Identify which cell holds the provided text, then report its [x, y] central coordinate. 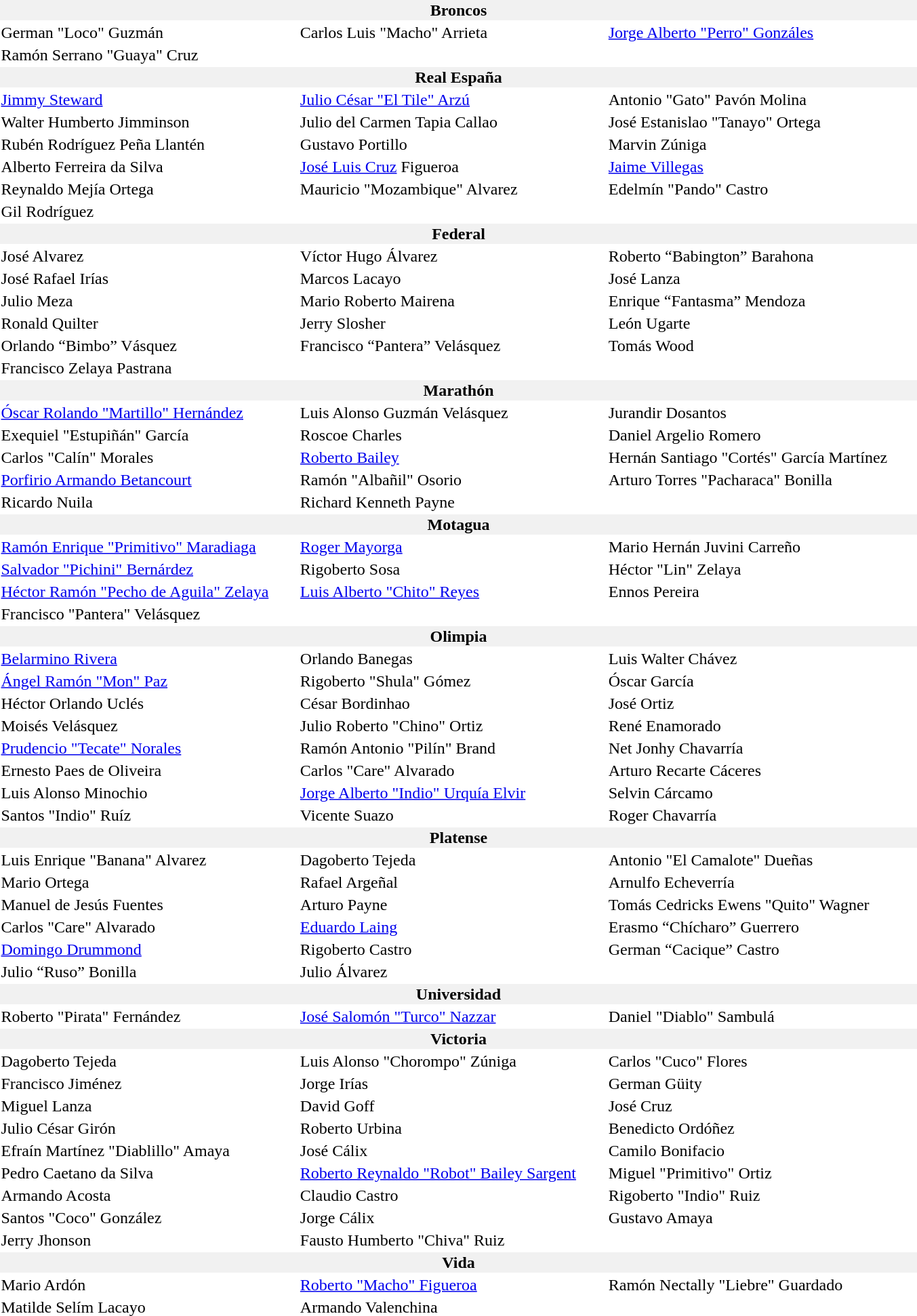
Óscar Rolando "Martillo" Hernández [148, 413]
Walter Humberto Jimminson [148, 122]
Ramón Antonio "Pilín" Brand [452, 748]
Mario Ortega [148, 882]
Claudio Castro [452, 1195]
José Cálix [452, 1151]
Erasmo “Chícharo” Guerrero [762, 927]
Carlos Luis "Macho" Arrieta [452, 33]
Julio “Ruso” Bonilla [148, 972]
Arturo Torres "Pacharaca" Bonilla [762, 480]
José Estanislao "Tanayo" Ortega [762, 122]
José Cruz [762, 1106]
José Luis Cruz Figueroa [452, 167]
Jerry Jhonson [148, 1240]
Jorge Irías [452, 1084]
Ronald Quilter [148, 323]
Vida [458, 1262]
Julio Meza [148, 301]
Jaime Villegas [762, 167]
Tomás Wood [762, 346]
Roberto "Pirata" Fernández [148, 1016]
Ramón Nectally "Liebre" Guardado [762, 1285]
Francisco Jiménez [148, 1084]
Santos "Coco" González [148, 1218]
Eduardo Laing [452, 927]
German Güity [762, 1084]
Richard Kenneth Payne [452, 502]
Motagua [458, 525]
Rigoberto Castro [452, 949]
Selvin Cárcamo [762, 793]
German “Cacique” Castro [762, 949]
Ángel Ramón "Mon" Paz [148, 681]
Luis Walter Chávez [762, 659]
Mario Hernán Juvini Carreño [762, 547]
Daniel "Diablo" Sambulá [762, 1016]
Julio César Girón [148, 1128]
Carlos "Cuco" Flores [762, 1061]
Platense [458, 838]
Alberto Ferreira da Silva [148, 167]
Reynaldo Mejía Ortega [148, 189]
Ramón "Albañil" Osorio [452, 480]
German "Loco" Guzmán [148, 33]
Héctor Orlando Uclés [148, 703]
Belarmino Rivera [148, 659]
Victoria [458, 1039]
Roberto Reynaldo "Robot" Bailey Sargent [452, 1173]
Benedicto Ordóñez [762, 1128]
Real España [458, 77]
Vicente Suazo [452, 815]
Gil Rodríguez [148, 211]
Luis Alonso "Chorompo" Zúniga [452, 1061]
Ennos Pereira [762, 592]
Marcos Lacayo [452, 279]
Hernán Santiago "Cortés" García Martínez [762, 457]
Santos "Indio" Ruíz [148, 815]
José Rafael Irías [148, 279]
Arturo Payne [452, 905]
Mario Roberto Mairena [452, 301]
Luis Alonso Guzmán Velásquez [452, 413]
León Ugarte [762, 323]
Marathón [458, 390]
Arnulfo Echeverría [762, 882]
Roger Chavarría [762, 815]
Tomás Cedricks Ewens "Quito" Wagner [762, 905]
Víctor Hugo Álvarez [452, 256]
Jerry Slosher [452, 323]
Orlando “Bimbo” Vásquez [148, 346]
Ramón Serrano "Guaya" Cruz [148, 55]
Roberto "Macho" Figueroa [452, 1285]
Antonio "Gato" Pavón Molina [762, 100]
Daniel Argelio Romero [762, 435]
Rigoberto "Shula" Gómez [452, 681]
Federal [458, 234]
Roger Mayorga [452, 547]
Roberto Urbina [452, 1128]
Antonio "El Camalote" Dueñas [762, 860]
Moisés Velásquez [148, 726]
Héctor "Lin" Zelaya [762, 569]
Jorge Alberto "Indio" Urquía Elvir [452, 793]
Jorge Alberto "Perro" Gonzáles [762, 33]
Jurandir Dosantos [762, 413]
Domingo Drummond [148, 949]
René Enamorado [762, 726]
Orlando Banegas [452, 659]
José Salomón "Turco" Nazzar [452, 1016]
Luis Alonso Minochio [148, 793]
Gustavo Amaya [762, 1218]
Porfirio Armando Betancourt [148, 480]
Universidad [458, 994]
Efraín Martínez "Diablillo" Amaya [148, 1151]
Roberto “Babington” Barahona [762, 256]
Julio del Carmen Tapia Callao [452, 122]
Pedro Caetano da Silva [148, 1173]
Manuel de Jesús Fuentes [148, 905]
Francisco “Pantera” Velásquez [452, 346]
César Bordinhao [452, 703]
Fausto Humberto "Chiva" Ruiz [452, 1240]
Armando Acosta [148, 1195]
Exequiel "Estupiñán" García [148, 435]
Jimmy Steward [148, 100]
Marvin Zúniga [762, 144]
Olimpia [458, 636]
José Alvarez [148, 256]
David Goff [452, 1106]
Roberto Bailey [452, 457]
Miguel "Primitivo" Ortiz [762, 1173]
Rubén Rodríguez Peña Llantén [148, 144]
Miguel Lanza [148, 1106]
Edelmín "Pando" Castro [762, 189]
Francisco Zelaya Pastrana [148, 368]
Mauricio "Mozambique" Alvarez [452, 189]
Broncos [458, 10]
Rigoberto "Indio" Ruiz [762, 1195]
Julio César "El Tile" Arzú [452, 100]
Roscoe Charles [452, 435]
José Ortiz [762, 703]
Camilo Bonifacio [762, 1151]
Net Jonhy Chavarría [762, 748]
Gustavo Portillo [452, 144]
Arturo Recarte Cáceres [762, 770]
Óscar García [762, 681]
Francisco "Pantera" Velásquez [148, 614]
Ramón Enrique "Primitivo" Maradiaga [148, 547]
Mario Ardón [148, 1285]
Enrique “Fantasma” Mendoza [762, 301]
Salvador "Pichini" Bernárdez [148, 569]
Julio Roberto "Chino" Ortiz [452, 726]
Prudencio "Tecate" Norales [148, 748]
Luis Enrique "Banana" Alvarez [148, 860]
Luis Alberto "Chito" Reyes [452, 592]
Héctor Ramón "Pecho de Aguila" Zelaya [148, 592]
Jorge Cálix [452, 1218]
Ernesto Paes de Oliveira [148, 770]
Julio Álvarez [452, 972]
Rafael Argeñal [452, 882]
Carlos "Calín" Morales [148, 457]
Ricardo Nuila [148, 502]
José Lanza [762, 279]
Rigoberto Sosa [452, 569]
